Identify which cell holds the provided text, then report its [x, y] central coordinate. 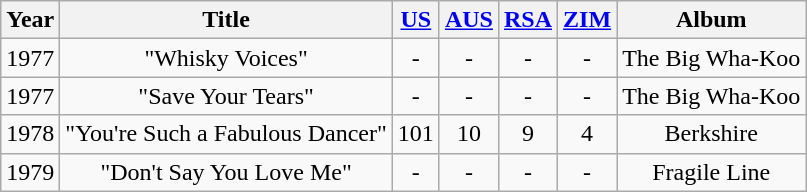
101 [416, 134]
Album [712, 20]
10 [468, 134]
"Whisky Voices" [226, 58]
US [416, 20]
1979 [30, 172]
Berkshire [712, 134]
"Save Your Tears" [226, 96]
AUS [468, 20]
9 [528, 134]
4 [588, 134]
"You're Such a Fabulous Dancer" [226, 134]
Year [30, 20]
Fragile Line [712, 172]
Title [226, 20]
ZIM [588, 20]
"Don't Say You Love Me" [226, 172]
1978 [30, 134]
RSA [528, 20]
